Capture the cell that displays the provided text and extract its [X, Y] central coordinate. 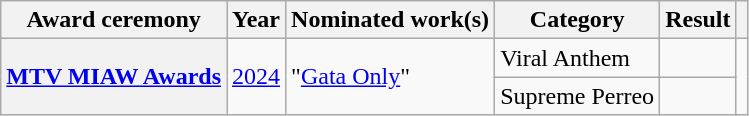
Supreme Perreo [578, 96]
Viral Anthem [578, 58]
Result [698, 20]
Award ceremony [114, 20]
Category [578, 20]
MTV MIAW Awards [114, 77]
"Gata Only" [390, 77]
2024 [256, 77]
Year [256, 20]
Nominated work(s) [390, 20]
